Return [x, y] of the center of cell containing provided text 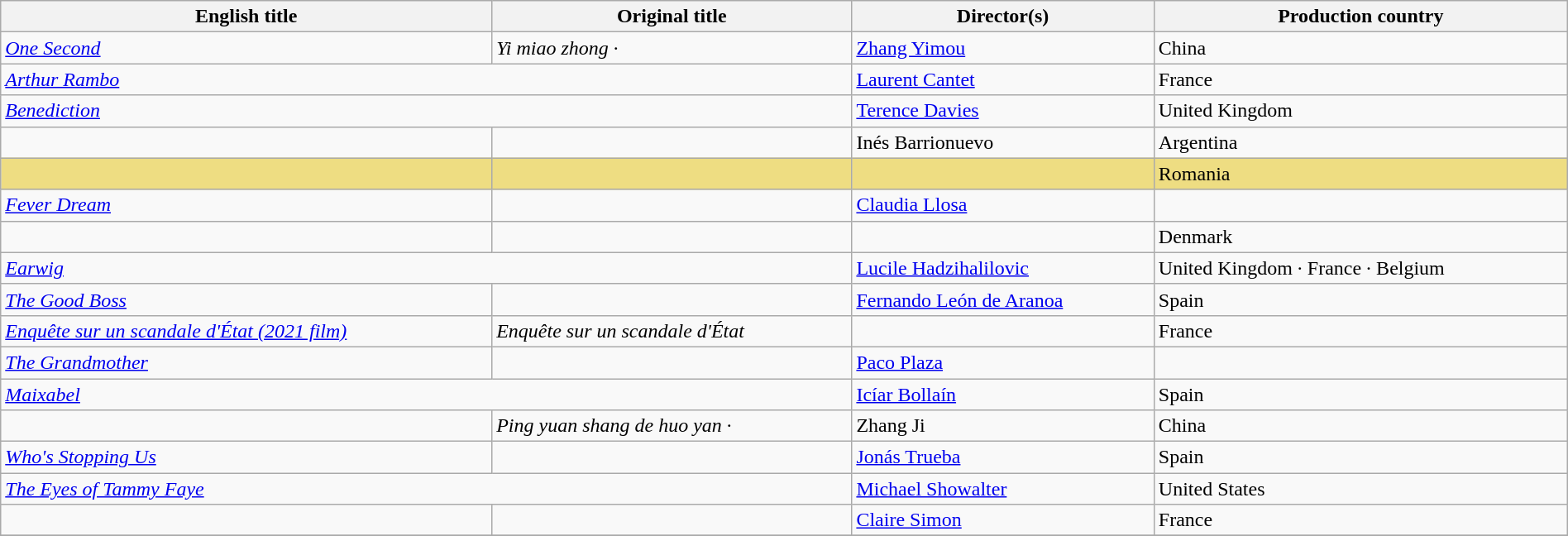
Claudia Llosa [1002, 205]
Paco Plaza [1002, 362]
Fever Dream [246, 205]
Benediction [427, 111]
Claire Simon [1002, 520]
Who's Stopping Us [246, 457]
The Eyes of Tammy Faye [427, 489]
Laurent Cantet [1002, 79]
United States [1360, 489]
Argentina [1360, 142]
Enquête sur un scandale d'État [672, 331]
Yi miao zhong · [672, 48]
Jonás Trueba [1002, 457]
Zhang Ji [1002, 426]
Original title [672, 17]
One Second [246, 48]
Romania [1360, 174]
Fernando León de Aranoa [1002, 299]
Enquête sur un scandale d'État (2021 film) [246, 331]
Zhang Yimou [1002, 48]
Director(s) [1002, 17]
Production country [1360, 17]
Earwig [427, 268]
Inés Barrionuevo [1002, 142]
Arthur Rambo [427, 79]
The Good Boss [246, 299]
The Grandmother [246, 362]
Terence Davies [1002, 111]
Michael Showalter [1002, 489]
Denmark [1360, 237]
English title [246, 17]
Maixabel [427, 395]
Icíar Bollaín [1002, 395]
Ping yuan shang de huo yan · [672, 426]
United Kingdom · France · Belgium [1360, 268]
United Kingdom [1360, 111]
Lucile Hadzihalilovic [1002, 268]
